Determine the (X, Y) coordinate at the center of the cell enclosing the given text.  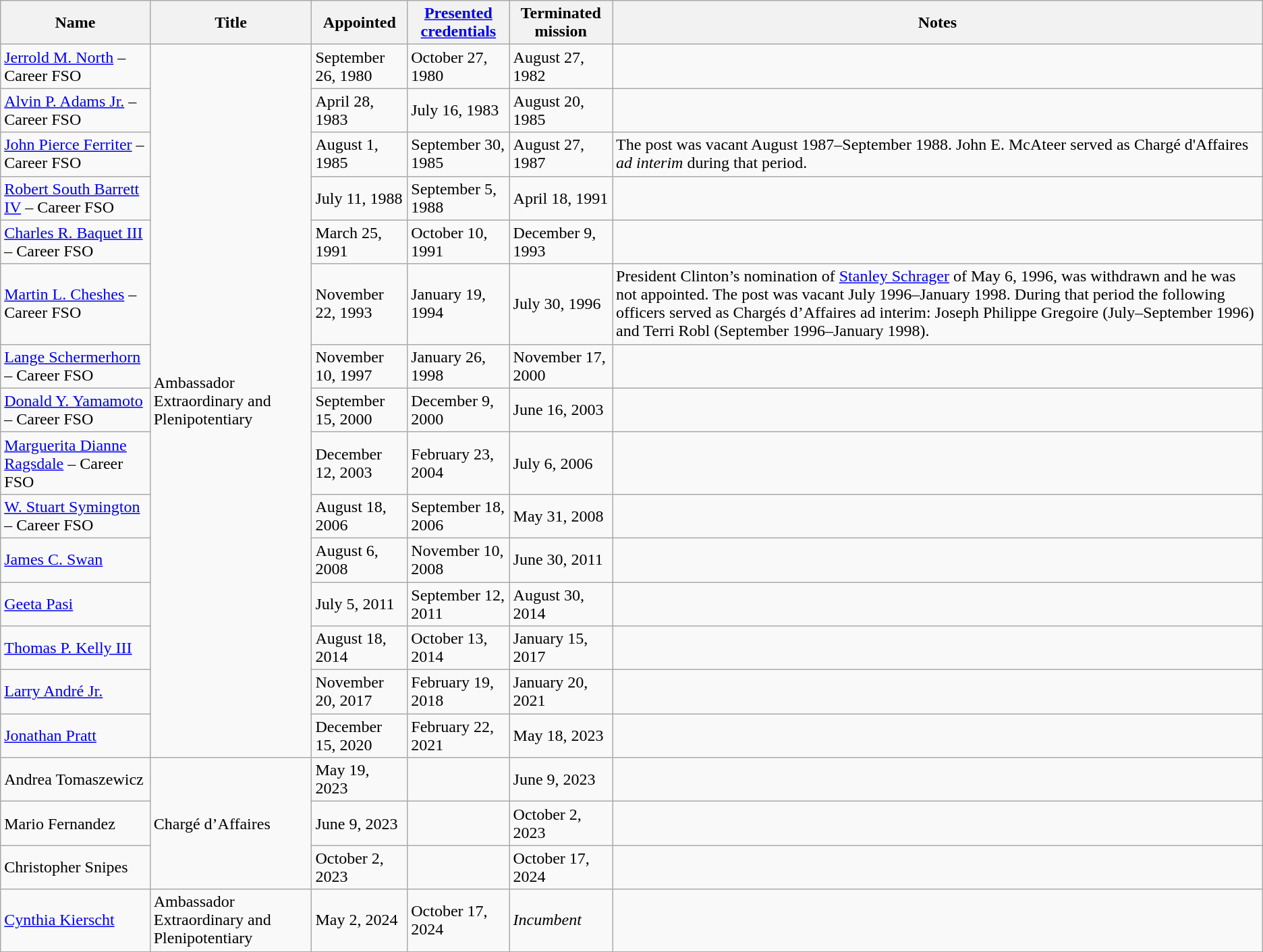
June 16, 2003 (561, 410)
August 20, 1985 (561, 111)
December 12, 2003 (360, 463)
Donald Y. Yamamoto – Career FSO (76, 410)
August 18, 2006 (360, 515)
Christopher Snipes (76, 868)
September 18, 2006 (459, 515)
September 12, 2011 (459, 603)
August 27, 1982 (561, 66)
Jonathan Pratt (76, 735)
Incumbent (561, 920)
January 26, 1998 (459, 366)
May 2, 2024 (360, 920)
November 10, 1997 (360, 366)
W. Stuart Symington – Career FSO (76, 515)
November 10, 2008 (459, 560)
The post was vacant August 1987–September 1988. John E. McAteer served as Chargé d'Affaires ad interim during that period. (938, 154)
October 10, 1991 (459, 242)
Charles R. Baquet III – Career FSO (76, 242)
Notes (938, 23)
September 30, 1985 (459, 154)
James C. Swan (76, 560)
Presented credentials (459, 23)
Terminated mission (561, 23)
January 20, 2021 (561, 692)
December 9, 1993 (561, 242)
February 23, 2004 (459, 463)
January 19, 1994 (459, 304)
October 13, 2014 (459, 648)
March 25, 1991 (360, 242)
Andrea Tomaszewicz (76, 780)
August 1, 1985 (360, 154)
John Pierce Ferriter – Career FSO (76, 154)
Lange Schermerhorn – Career FSO (76, 366)
Jerrold M. North – Career FSO (76, 66)
August 30, 2014 (561, 603)
Cynthia Kierscht (76, 920)
Larry André Jr. (76, 692)
February 19, 2018 (459, 692)
Alvin P. Adams Jr. – Career FSO (76, 111)
July 30, 1996 (561, 304)
Chargé d’Affaires (231, 823)
Thomas P. Kelly III (76, 648)
December 15, 2020 (360, 735)
January 15, 2017 (561, 648)
May 19, 2023 (360, 780)
September 26, 1980 (360, 66)
May 18, 2023 (561, 735)
Martin L. Cheshes – Career FSO (76, 304)
Mario Fernandez (76, 823)
October 27, 1980 (459, 66)
April 18, 1991 (561, 198)
November 22, 1993 (360, 304)
July 11, 1988 (360, 198)
July 6, 2006 (561, 463)
September 15, 2000 (360, 410)
July 5, 2011 (360, 603)
September 5, 1988 (459, 198)
Name (76, 23)
November 20, 2017 (360, 692)
Appointed (360, 23)
August 27, 1987 (561, 154)
Robert South Barrett IV – Career FSO (76, 198)
August 18, 2014 (360, 648)
February 22, 2021 (459, 735)
December 9, 2000 (459, 410)
Title (231, 23)
July 16, 1983 (459, 111)
Geeta Pasi (76, 603)
Marguerita Dianne Ragsdale – Career FSO (76, 463)
April 28, 1983 (360, 111)
June 30, 2011 (561, 560)
May 31, 2008 (561, 515)
November 17, 2000 (561, 366)
August 6, 2008 (360, 560)
